Determine the [x, y] coordinate at the center of the cell enclosing the given text.  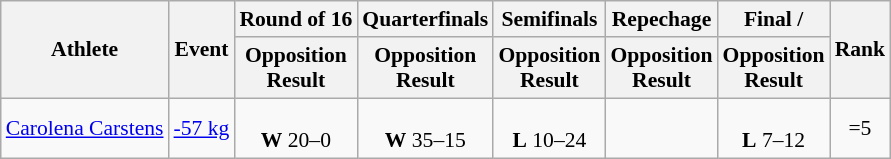
Rank [860, 50]
Round of 16 [296, 19]
-57 kg [202, 128]
Repechage [661, 19]
L 10–24 [549, 128]
Final / [774, 19]
Athlete [85, 50]
W 20–0 [296, 128]
L 7–12 [774, 128]
W 35–15 [425, 128]
Quarterfinals [425, 19]
Event [202, 50]
Semifinals [549, 19]
Carolena Carstens [85, 128]
=5 [860, 128]
